Search for the cell housing the specified text and yield its (X, Y) center coordinate. 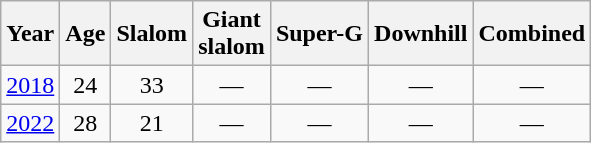
Year (30, 34)
2022 (30, 123)
Age (86, 34)
2018 (30, 85)
Giantslalom (232, 34)
Downhill (421, 34)
21 (152, 123)
28 (86, 123)
24 (86, 85)
Super-G (319, 34)
Slalom (152, 34)
Combined (532, 34)
33 (152, 85)
